Locate the cell with the specified text and output its [X, Y] center coordinate. 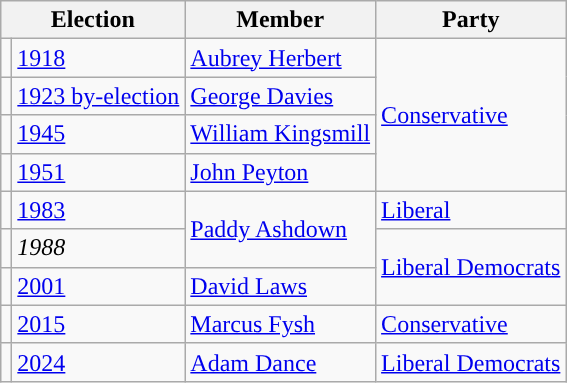
Marcus Fysh [280, 324]
Election [93, 20]
Adam Dance [280, 362]
Paddy Ashdown [280, 229]
2001 [98, 286]
2015 [98, 324]
William Kingsmill [280, 134]
Member [280, 20]
1983 [98, 210]
John Peyton [280, 172]
1951 [98, 172]
Liberal [471, 210]
George Davies [280, 96]
Aubrey Herbert [280, 58]
2024 [98, 362]
1918 [98, 58]
1945 [98, 134]
David Laws [280, 286]
1923 by-election [98, 96]
Party [471, 20]
1988 [98, 248]
